Search for the cell housing the specified text and yield its (x, y) center coordinate. 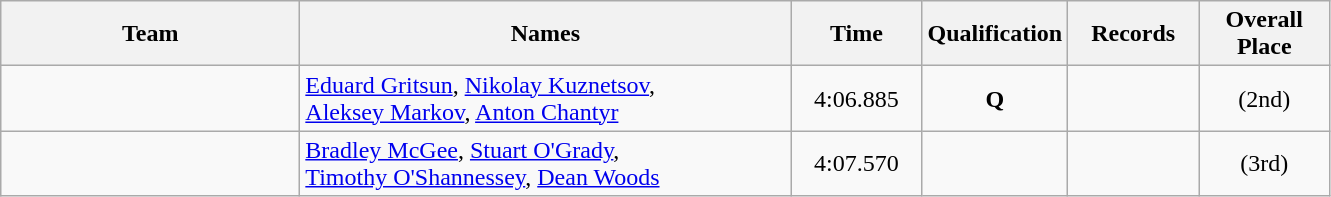
Names (546, 34)
4:06.885 (856, 98)
4:07.570 (856, 164)
Qualification (995, 34)
(3rd) (1264, 164)
Time (856, 34)
Overall Place (1264, 34)
Eduard Gritsun, Nikolay Kuznetsov, Aleksey Markov, Anton Chantyr (546, 98)
Bradley McGee, Stuart O'Grady, Timothy O'Shannessey, Dean Woods (546, 164)
Q (995, 98)
(2nd) (1264, 98)
Team (150, 34)
Records (1134, 34)
